Extract the (x, y) coordinate from the center of the cell holding the provided text.  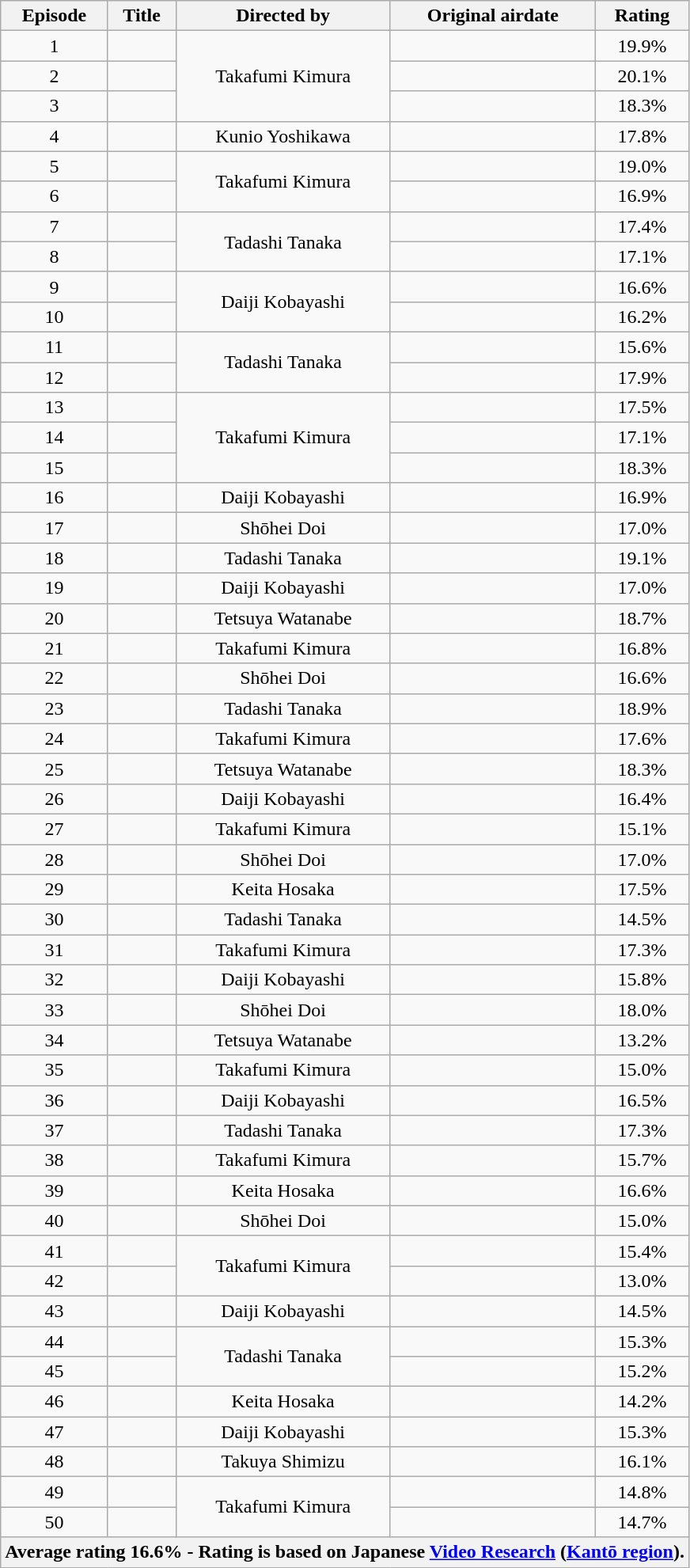
35 (54, 1070)
Takuya Shimizu (283, 1462)
6 (54, 196)
8 (54, 256)
17.8% (643, 136)
27 (54, 829)
28 (54, 859)
17.6% (643, 738)
Average rating 16.6% - Rating is based on Japanese Video Research (Kantō region). (345, 1552)
20 (54, 618)
50 (54, 1522)
Episode (54, 16)
13 (54, 408)
16.5% (643, 1100)
16.8% (643, 648)
15.2% (643, 1372)
11 (54, 347)
16.4% (643, 799)
18 (54, 558)
23 (54, 708)
13.2% (643, 1040)
19.0% (643, 166)
46 (54, 1402)
24 (54, 738)
14.2% (643, 1402)
47 (54, 1432)
18.7% (643, 618)
7 (54, 226)
19 (54, 588)
3 (54, 106)
10 (54, 317)
30 (54, 920)
40 (54, 1221)
29 (54, 890)
2 (54, 76)
19.1% (643, 558)
Original airdate (492, 16)
36 (54, 1100)
16.2% (643, 317)
4 (54, 136)
18.0% (643, 1010)
Kunio Yoshikawa (283, 136)
13.0% (643, 1281)
15.1% (643, 829)
33 (54, 1010)
14 (54, 438)
5 (54, 166)
41 (54, 1251)
25 (54, 769)
12 (54, 378)
15.6% (643, 347)
38 (54, 1160)
14.7% (643, 1522)
18.9% (643, 708)
22 (54, 678)
37 (54, 1130)
Directed by (283, 16)
16 (54, 498)
26 (54, 799)
Rating (643, 16)
34 (54, 1040)
49 (54, 1492)
15.8% (643, 980)
42 (54, 1281)
19.9% (643, 46)
17.4% (643, 226)
1 (54, 46)
39 (54, 1190)
9 (54, 287)
15.4% (643, 1251)
45 (54, 1372)
Title (142, 16)
15.7% (643, 1160)
16.1% (643, 1462)
43 (54, 1311)
14.8% (643, 1492)
17 (54, 528)
21 (54, 648)
44 (54, 1342)
31 (54, 950)
48 (54, 1462)
32 (54, 980)
20.1% (643, 76)
17.9% (643, 378)
15 (54, 468)
